Identify which cell holds the provided text, then report its (x, y) central coordinate. 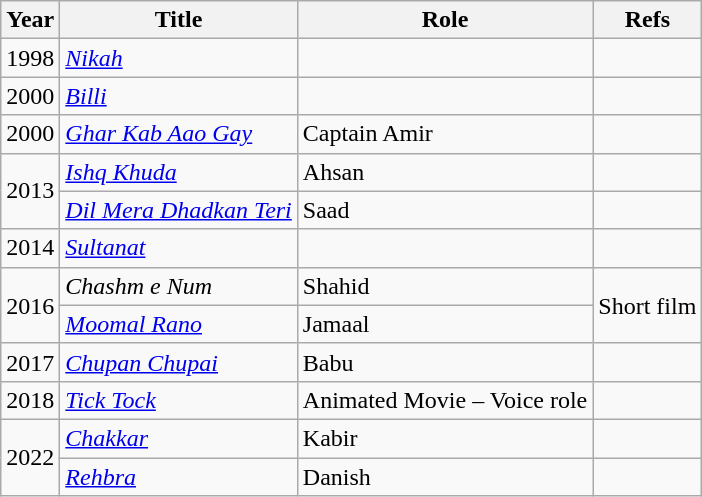
Jamaal (444, 324)
Captain Amir (444, 134)
Rehbra (179, 477)
Billi (179, 96)
Sultanat (179, 248)
2018 (30, 400)
Chashm e Num (179, 286)
2022 (30, 457)
Chupan Chupai (179, 362)
Shahid (444, 286)
Chakkar (179, 438)
1998 (30, 58)
Danish (444, 477)
Ishq Khuda (179, 172)
Dil Mera Dhadkan Teri (179, 210)
Tick Tock (179, 400)
Refs (648, 20)
Kabir (444, 438)
Animated Movie – Voice role (444, 400)
2017 (30, 362)
Ahsan (444, 172)
Title (179, 20)
Nikah (179, 58)
Ghar Kab Aao Gay (179, 134)
2013 (30, 191)
Year (30, 20)
2014 (30, 248)
Babu (444, 362)
Role (444, 20)
Moomal Rano (179, 324)
2016 (30, 305)
Saad (444, 210)
Short film (648, 305)
